Return the [x, y] coordinate for the center point of the cell that contains the specified text.  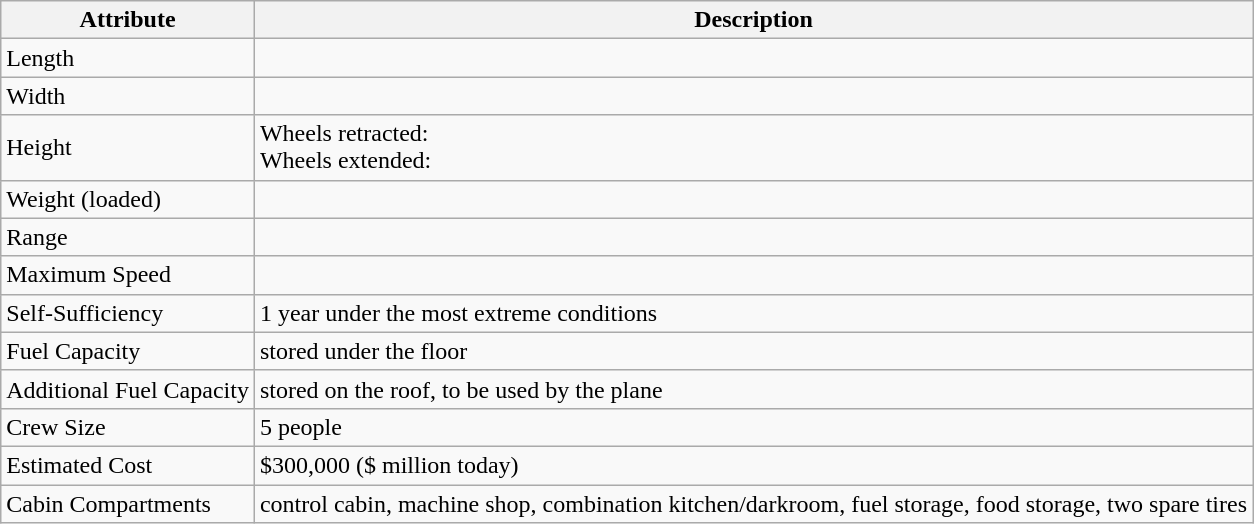
Cabin Compartments [128, 503]
Length [128, 58]
1 year under the most extreme conditions [753, 313]
Wheels retracted: Wheels extended: [753, 148]
Estimated Cost [128, 465]
Additional Fuel Capacity [128, 389]
Range [128, 237]
Height [128, 148]
Self-Sufficiency [128, 313]
Description [753, 20]
$300,000 ($ million today) [753, 465]
Width [128, 96]
5 people [753, 427]
stored under the floor [753, 351]
Weight (loaded) [128, 199]
Attribute [128, 20]
Maximum Speed [128, 275]
Fuel Capacity [128, 351]
Crew Size [128, 427]
stored on the roof, to be used by the plane [753, 389]
control cabin, machine shop, combination kitchen/darkroom, fuel storage, food storage, two spare tires [753, 503]
